Scan for the cell matching the given text and deliver its (X, Y) coordinate at center. 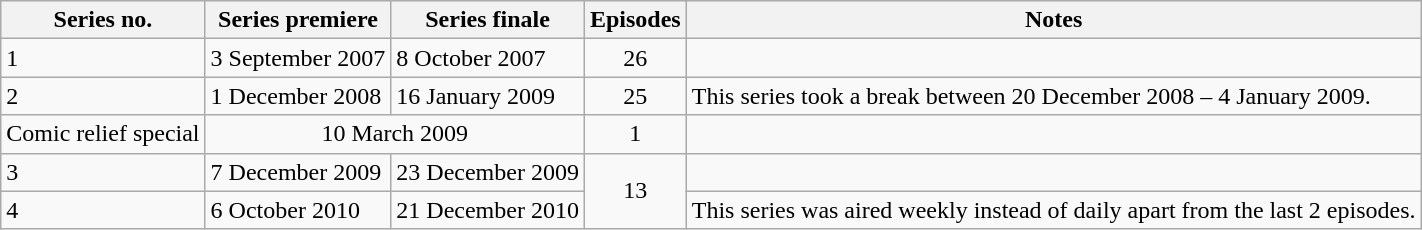
23 December 2009 (488, 172)
Series finale (488, 20)
Series no. (103, 20)
26 (635, 58)
Series premiere (298, 20)
Notes (1054, 20)
13 (635, 191)
7 December 2009 (298, 172)
6 October 2010 (298, 210)
25 (635, 96)
1 December 2008 (298, 96)
10 March 2009 (394, 134)
3 September 2007 (298, 58)
16 January 2009 (488, 96)
This series took a break between 20 December 2008 – 4 January 2009. (1054, 96)
Episodes (635, 20)
2 (103, 96)
This series was aired weekly instead of daily apart from the last 2 episodes. (1054, 210)
4 (103, 210)
21 December 2010 (488, 210)
3 (103, 172)
8 October 2007 (488, 58)
Comic relief special (103, 134)
